Capture the cell that displays the provided text and extract its [x, y] central coordinate. 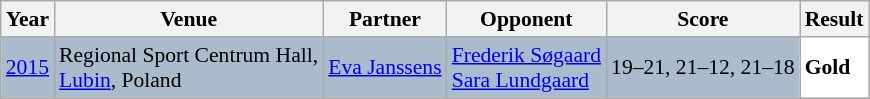
2015 [28, 68]
19–21, 21–12, 21–18 [703, 68]
Opponent [526, 19]
Regional Sport Centrum Hall,Lubin, Poland [188, 68]
Eva Janssens [384, 68]
Frederik Søgaard Sara Lundgaard [526, 68]
Venue [188, 19]
Gold [834, 68]
Year [28, 19]
Score [703, 19]
Result [834, 19]
Partner [384, 19]
